For the text-containing cell, return its midpoint in [x, y] coordinate format. 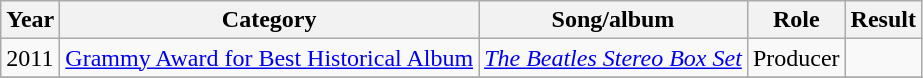
Category [270, 20]
Song/album [614, 20]
2011 [30, 58]
Grammy Award for Best Historical Album [270, 58]
Producer [796, 58]
Year [30, 20]
Result [883, 20]
The Beatles Stereo Box Set [614, 58]
Role [796, 20]
